From the cell containing the given text, extract its center point as [x, y] coordinate. 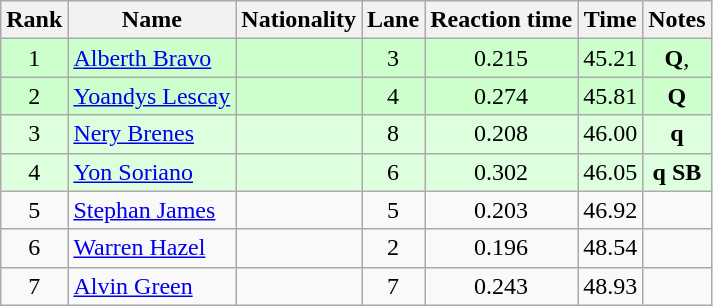
Rank [34, 20]
Reaction time [502, 20]
0.274 [502, 96]
Q [677, 96]
Name [152, 20]
45.21 [610, 58]
Time [610, 20]
Nery Brenes [152, 134]
Alberth Bravo [152, 58]
Yon Soriano [152, 172]
48.54 [610, 248]
0.203 [502, 210]
Notes [677, 20]
46.00 [610, 134]
48.93 [610, 286]
0.243 [502, 286]
Lane [394, 20]
0.215 [502, 58]
46.92 [610, 210]
8 [394, 134]
Q, [677, 58]
Stephan James [152, 210]
0.196 [502, 248]
q [677, 134]
1 [34, 58]
46.05 [610, 172]
45.81 [610, 96]
0.302 [502, 172]
0.208 [502, 134]
Alvin Green [152, 286]
Warren Hazel [152, 248]
q SB [677, 172]
Yoandys Lescay [152, 96]
Nationality [299, 20]
